Search for the cell housing the specified text and yield its (X, Y) center coordinate. 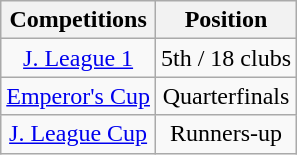
Position (226, 20)
Runners-up (226, 134)
J. League 1 (78, 58)
Competitions (78, 20)
Quarterfinals (226, 96)
Emperor's Cup (78, 96)
5th / 18 clubs (226, 58)
J. League Cup (78, 134)
